From the cell containing the given text, extract its center point as [x, y] coordinate. 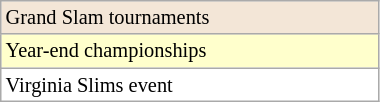
Grand Slam tournaments [190, 17]
Virginia Slims event [190, 85]
Year-end championships [190, 51]
